Extract the (X, Y) coordinate from the center of the cell holding the provided text.  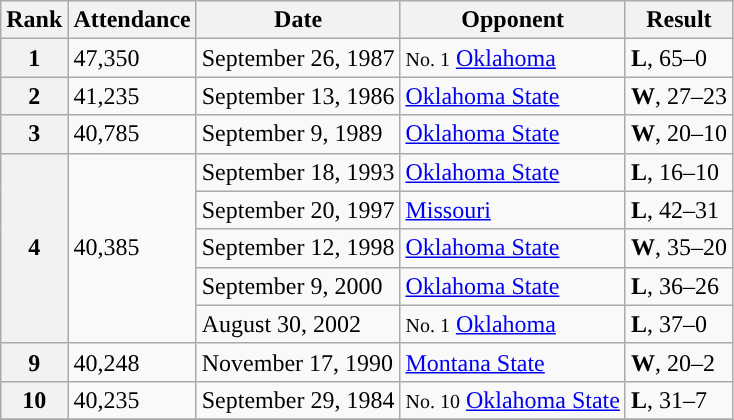
Missouri (512, 210)
40,235 (132, 400)
41,235 (132, 96)
W, 27–23 (678, 96)
September 9, 1989 (298, 134)
9 (34, 362)
40,785 (132, 134)
40,385 (132, 248)
3 (34, 134)
No. 10 Oklahoma State (512, 400)
November 17, 1990 (298, 362)
September 18, 1993 (298, 172)
4 (34, 248)
September 20, 1997 (298, 210)
Montana State (512, 362)
Date (298, 20)
August 30, 2002 (298, 324)
10 (34, 400)
L, 31–7 (678, 400)
September 9, 2000 (298, 286)
Opponent (512, 20)
L, 16–10 (678, 172)
L, 36–26 (678, 286)
47,350 (132, 58)
W, 20–10 (678, 134)
Result (678, 20)
L, 42–31 (678, 210)
1 (34, 58)
W, 20–2 (678, 362)
W, 35–20 (678, 248)
September 12, 1998 (298, 248)
September 26, 1987 (298, 58)
September 29, 1984 (298, 400)
Rank (34, 20)
L, 37–0 (678, 324)
L, 65–0 (678, 58)
September 13, 1986 (298, 96)
Attendance (132, 20)
2 (34, 96)
40,248 (132, 362)
